For the text-containing cell, return its midpoint in [X, Y] coordinate format. 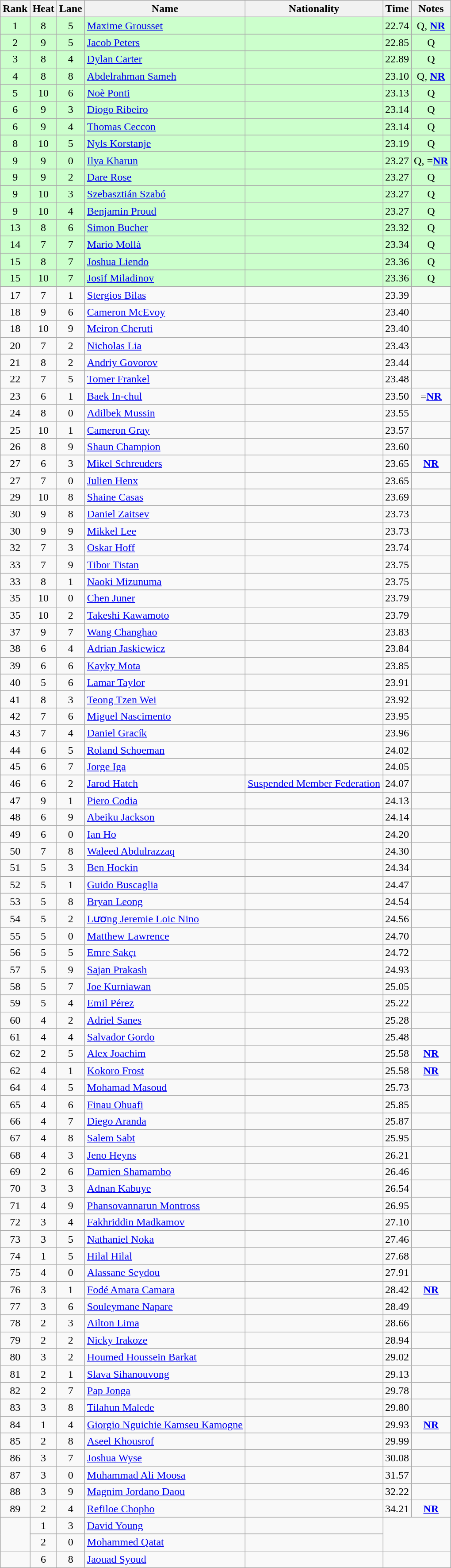
23.10 [397, 76]
Alex Joachim [164, 1054]
Oskar Hoff [164, 548]
24.13 [397, 801]
Ben Hockin [164, 868]
87 [15, 1475]
Andriy Govorov [164, 362]
29.02 [397, 1357]
77 [15, 1306]
85 [15, 1441]
83 [15, 1407]
25.48 [397, 1037]
68 [15, 1155]
Emre Sakçı [164, 953]
51 [15, 868]
24.47 [397, 885]
89 [15, 1509]
59 [15, 1003]
Abeiku Jackson [164, 817]
45 [15, 767]
Piero Codia [164, 801]
25.22 [397, 1003]
Suspended Member Federation [314, 784]
25.85 [397, 1104]
72 [15, 1222]
Matthew Lawrence [164, 936]
Joshua Liendo [164, 262]
Ian Ho [164, 834]
23.39 [397, 295]
23.95 [397, 716]
Hilal Hilal [164, 1256]
Phansovannarun Montross [164, 1206]
Salem Sabt [164, 1138]
Chen Juner [164, 598]
22 [15, 379]
54 [15, 919]
23.48 [397, 379]
Houmed Houssein Barkat [164, 1357]
25.95 [397, 1138]
52 [15, 885]
Nathaniel Noka [164, 1239]
23.83 [397, 632]
Jeno Heyns [164, 1155]
69 [15, 1172]
Q, =NR [432, 160]
82 [15, 1391]
81 [15, 1374]
32 [15, 548]
76 [15, 1290]
Mohammed Qatat [164, 1542]
71 [15, 1206]
Daniel Zaitsev [164, 514]
29 [15, 497]
64 [15, 1087]
23.13 [397, 93]
49 [15, 834]
55 [15, 936]
57 [15, 970]
Thomas Ceccon [164, 127]
32.22 [397, 1492]
Mohamad Masoud [164, 1087]
23.57 [397, 430]
74 [15, 1256]
Rank [15, 9]
Tibor Tistan [164, 565]
70 [15, 1189]
26.21 [397, 1155]
67 [15, 1138]
48 [15, 817]
23.60 [397, 447]
37 [15, 632]
Refiloe Chopho [164, 1509]
84 [15, 1425]
22.74 [397, 26]
Alassane Seydou [164, 1273]
58 [15, 986]
Waleed Abdulrazzaq [164, 851]
David Young [164, 1526]
Slava Sihanouvong [164, 1374]
Adriel Sanes [164, 1020]
Naoki Mizunuma [164, 582]
Meiron Cheruti [164, 329]
78 [15, 1323]
29.80 [397, 1407]
41 [15, 699]
21 [15, 362]
Kayky Mota [164, 666]
25.73 [397, 1087]
Muhammad Ali Moosa [164, 1475]
Sajan Prakash [164, 970]
Cameron Gray [164, 430]
Miguel Nascimento [164, 716]
29.13 [397, 1374]
34.21 [397, 1509]
Souleymane Napare [164, 1306]
Giorgio Nguichie Kamseu Kamogne [164, 1425]
23.32 [397, 228]
75 [15, 1273]
Abdelrahman Sameh [164, 76]
Fakhriddin Madkamov [164, 1222]
24.34 [397, 868]
65 [15, 1104]
Damien Shamambo [164, 1172]
22.85 [397, 42]
61 [15, 1037]
73 [15, 1239]
50 [15, 851]
17 [15, 295]
Name [164, 9]
30.08 [397, 1458]
Tomer Frankel [164, 379]
Bryan Leong [164, 902]
Magnim Jordano Daou [164, 1492]
Wang Changhao [164, 632]
26.95 [397, 1206]
Shaine Casas [164, 497]
Mario Mollà [164, 245]
Joe Kurniawan [164, 986]
Daniel Gracík [164, 733]
Diego Aranda [164, 1121]
Notes [432, 9]
Stergios Bilas [164, 295]
Tilahun Malede [164, 1407]
24.02 [397, 750]
Noè Ponti [164, 93]
Lương Jeremie Loic Nino [164, 919]
25 [15, 430]
24 [15, 413]
Dylan Carter [164, 59]
56 [15, 953]
Guido Buscaglia [164, 885]
Maxime Grousset [164, 26]
Heat [43, 9]
26.54 [397, 1189]
23.96 [397, 733]
29.99 [397, 1441]
47 [15, 801]
Pap Jonga [164, 1391]
Roland Schoeman [164, 750]
26 [15, 447]
25.05 [397, 986]
86 [15, 1458]
Kokoro Frost [164, 1071]
Julien Henx [164, 480]
31.57 [397, 1475]
Time [397, 9]
Adrian Jaskiewicz [164, 649]
Cameron McEvoy [164, 312]
24.05 [397, 767]
23.91 [397, 682]
Nicky Irakoze [164, 1340]
23.84 [397, 649]
24.72 [397, 953]
25.28 [397, 1020]
24.93 [397, 970]
39 [15, 666]
Aseel Khousrof [164, 1441]
Lane [71, 9]
80 [15, 1357]
28.49 [397, 1306]
Dare Rose [164, 177]
53 [15, 902]
79 [15, 1340]
28.66 [397, 1323]
46 [15, 784]
29.78 [397, 1391]
Lamar Taylor [164, 682]
Salvador Gordo [164, 1037]
Simon Bucher [164, 228]
Szebasztián Szabó [164, 194]
23.34 [397, 245]
14 [15, 245]
Shaun Champion [164, 447]
Mikel Schreuders [164, 463]
29.93 [397, 1425]
23.50 [397, 396]
=NR [432, 396]
Baek In-chul [164, 396]
23.44 [397, 362]
24.54 [397, 902]
44 [15, 750]
43 [15, 733]
Takeshi Kawamoto [164, 615]
23.69 [397, 497]
Adnan Kabuye [164, 1189]
Diogo Ribeiro [164, 110]
40 [15, 682]
27.10 [397, 1222]
24.70 [397, 936]
Finau Ohuafi [164, 1104]
Ilya Kharun [164, 160]
22.89 [397, 59]
23.19 [397, 143]
Ailton Lima [164, 1323]
24.30 [397, 851]
Jaouad Syoud [164, 1559]
23.55 [397, 413]
24.14 [397, 817]
28.42 [397, 1290]
13 [15, 228]
Jacob Peters [164, 42]
Nyls Korstanje [164, 143]
38 [15, 649]
27.68 [397, 1256]
Fodé Amara Camara [164, 1290]
88 [15, 1492]
23.92 [397, 699]
60 [15, 1020]
27.91 [397, 1273]
Josif Miladinov [164, 278]
28.94 [397, 1340]
Emil Pérez [164, 1003]
24.56 [397, 919]
20 [15, 346]
23.43 [397, 346]
Teong Tzen Wei [164, 699]
Jarod Hatch [164, 784]
Mikkel Lee [164, 531]
27.46 [397, 1239]
42 [15, 716]
Nationality [314, 9]
23.74 [397, 548]
23.85 [397, 666]
26.46 [397, 1172]
24.20 [397, 834]
66 [15, 1121]
25.87 [397, 1121]
Adilbek Mussin [164, 413]
24.07 [397, 784]
Joshua Wyse [164, 1458]
Nicholas Lia [164, 346]
23 [15, 396]
Jorge Iga [164, 767]
Benjamin Proud [164, 211]
